Scan for the cell matching the given text and deliver its [x, y] coordinate at center. 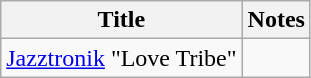
Jazztronik "Love Tribe" [122, 58]
Notes [276, 20]
Title [122, 20]
